Find where the given text appears and provide that cell's center as [x, y] coordinate. 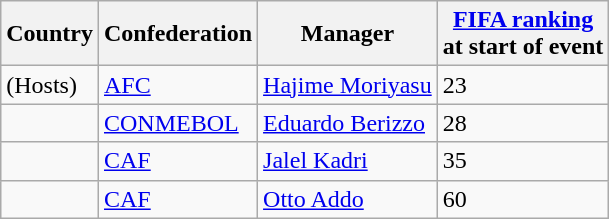
Eduardo Berizzo [348, 123]
Jalel Kadri [348, 161]
CONMEBOL [178, 123]
Manager [348, 34]
Country [50, 34]
AFC [178, 85]
FIFA rankingat start of event [523, 34]
Otto Addo [348, 199]
28 [523, 123]
60 [523, 199]
23 [523, 85]
Confederation [178, 34]
35 [523, 161]
(Hosts) [50, 85]
Hajime Moriyasu [348, 85]
